For the text-containing cell, return its midpoint in [X, Y] coordinate format. 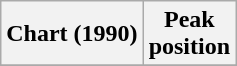
Chart (1990) [72, 34]
Peakposition [189, 34]
